Locate the cell with the specified text and output its (x, y) center coordinate. 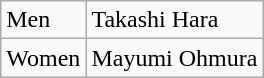
Men (44, 20)
Women (44, 58)
Mayumi Ohmura (174, 58)
Takashi Hara (174, 20)
